Detect which cell encompasses the target text, then output its [x, y] center coordinate. 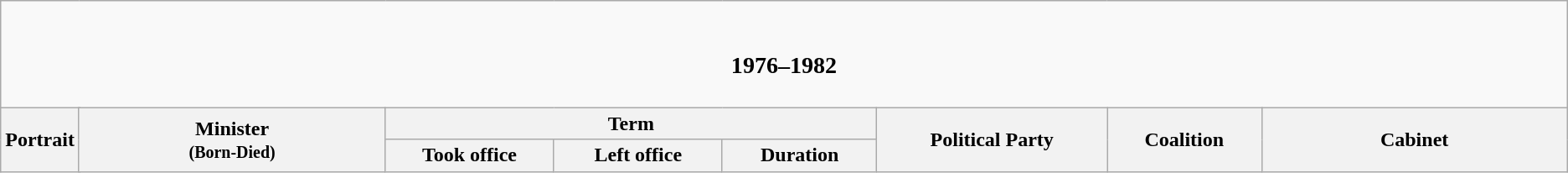
Left office [638, 155]
Political Party [992, 139]
1976–1982 [784, 54]
Coalition [1184, 139]
Cabinet [1414, 139]
Portrait [40, 139]
Term [632, 123]
Minister(Born-Died) [231, 139]
Took office [469, 155]
Duration [799, 155]
